Determine the [x, y] coordinate at the center of the cell enclosing the given text.  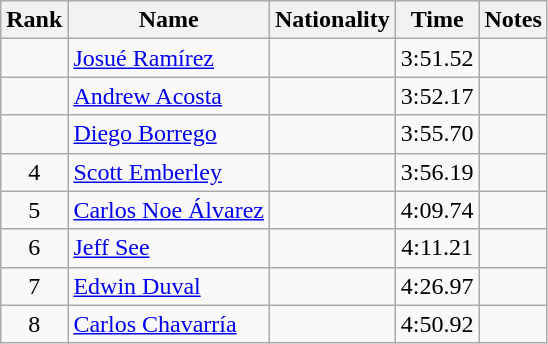
4:09.74 [437, 210]
Andrew Acosta [169, 96]
7 [34, 286]
6 [34, 248]
Carlos Noe Álvarez [169, 210]
4:26.97 [437, 286]
Josué Ramírez [169, 58]
Time [437, 20]
3:52.17 [437, 96]
8 [34, 324]
3:55.70 [437, 134]
Nationality [333, 20]
3:51.52 [437, 58]
Diego Borrego [169, 134]
3:56.19 [437, 172]
4:11.21 [437, 248]
Notes [513, 20]
Scott Emberley [169, 172]
Rank [34, 20]
Jeff See [169, 248]
5 [34, 210]
Edwin Duval [169, 286]
Name [169, 20]
4:50.92 [437, 324]
Carlos Chavarría [169, 324]
4 [34, 172]
